Pinpoint the cell where the given text exists, returning its (x, y) midpoint coordinate. 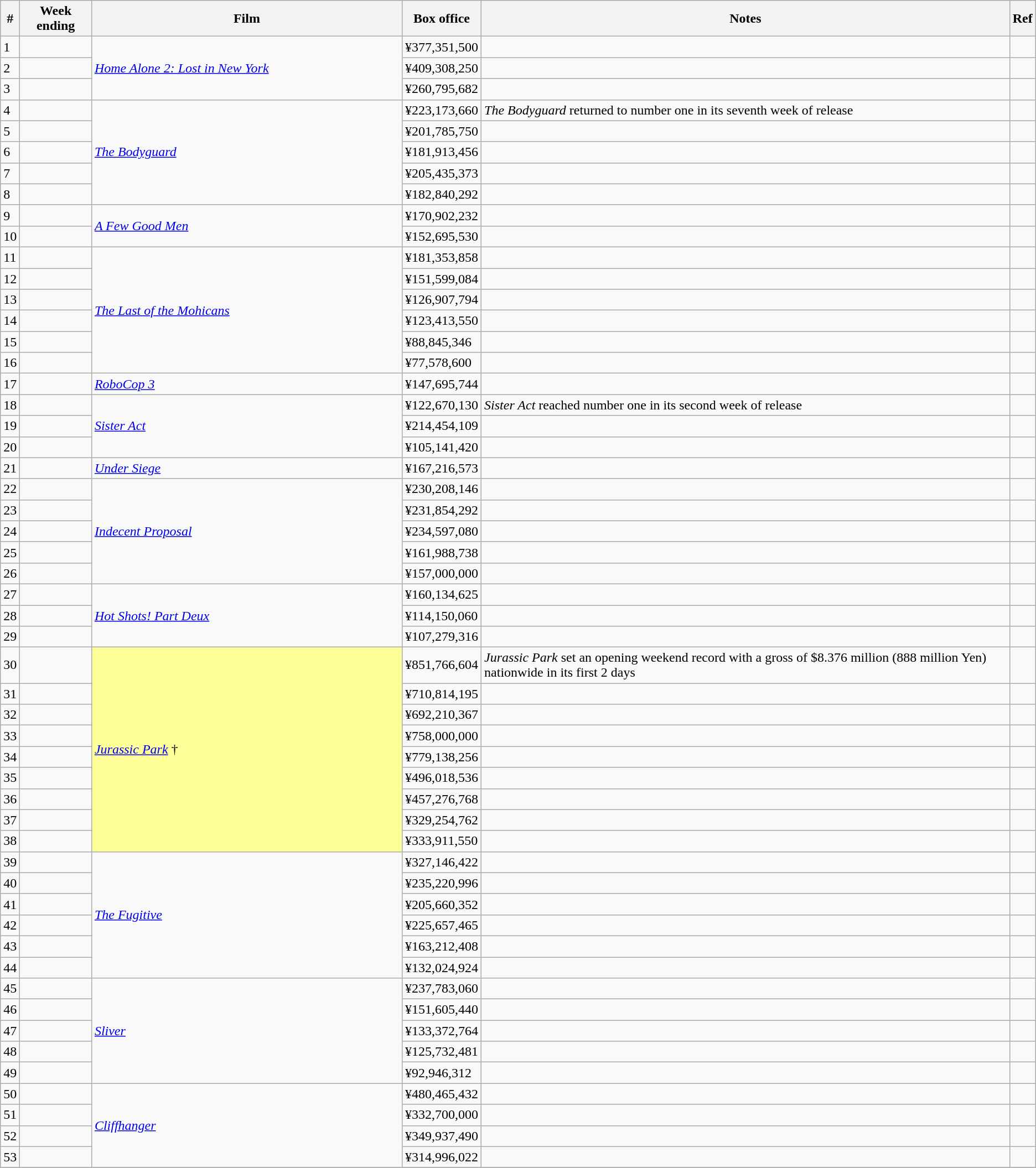
Hot Shots! Part Deux (247, 615)
50 (10, 1094)
¥758,000,000 (442, 736)
¥132,024,924 (442, 968)
41 (10, 904)
¥114,150,060 (442, 616)
¥181,913,456 (442, 152)
¥332,700,000 (442, 1115)
49 (10, 1073)
The Last of the Mohicans (247, 310)
¥92,946,312 (442, 1073)
¥107,279,316 (442, 637)
Ref (1023, 19)
Sliver (247, 1031)
¥163,212,408 (442, 946)
11 (10, 257)
¥167,216,573 (442, 468)
¥327,146,422 (442, 862)
Week ending (56, 19)
RoboCop 3 (247, 384)
¥329,254,762 (442, 820)
# (10, 19)
¥409,308,250 (442, 68)
¥133,372,764 (442, 1031)
¥181,353,858 (442, 257)
48 (10, 1052)
14 (10, 321)
¥205,660,352 (442, 904)
¥457,276,768 (442, 799)
¥851,766,604 (442, 665)
9 (10, 215)
Jurassic Park set an opening weekend record with a gross of $8.376 million (888 million Yen) nationwide in its first 2 days (746, 665)
¥225,657,465 (442, 925)
¥349,937,490 (442, 1136)
12 (10, 278)
¥161,988,738 (442, 552)
¥160,134,625 (442, 594)
31 (10, 694)
¥779,138,256 (442, 757)
Sister Act reached number one in its second week of release (746, 405)
¥151,605,440 (442, 1010)
36 (10, 799)
Jurassic Park † (247, 750)
The Bodyguard returned to number one in its seventh week of release (746, 110)
51 (10, 1115)
33 (10, 736)
7 (10, 173)
¥234,597,080 (442, 531)
¥151,599,084 (442, 278)
27 (10, 594)
¥77,578,600 (442, 363)
Sister Act (247, 426)
¥231,854,292 (442, 510)
52 (10, 1136)
Under Siege (247, 468)
¥480,465,432 (442, 1094)
38 (10, 841)
The Bodyguard (247, 152)
¥105,141,420 (442, 447)
¥157,000,000 (442, 573)
44 (10, 968)
16 (10, 363)
53 (10, 1157)
¥235,220,996 (442, 883)
35 (10, 778)
Notes (746, 19)
A Few Good Men (247, 226)
¥496,018,536 (442, 778)
43 (10, 946)
23 (10, 510)
¥201,785,750 (442, 131)
¥260,795,682 (442, 89)
¥122,670,130 (442, 405)
25 (10, 552)
¥123,413,550 (442, 321)
32 (10, 715)
¥237,783,060 (442, 989)
¥182,840,292 (442, 194)
Film (247, 19)
¥205,435,373 (442, 173)
5 (10, 131)
21 (10, 468)
¥333,911,550 (442, 841)
6 (10, 152)
3 (10, 89)
4 (10, 110)
37 (10, 820)
¥126,907,794 (442, 300)
¥230,208,146 (442, 489)
2 (10, 68)
17 (10, 384)
The Fugitive (247, 915)
18 (10, 405)
15 (10, 342)
24 (10, 531)
Indecent Proposal (247, 531)
42 (10, 925)
29 (10, 637)
34 (10, 757)
19 (10, 426)
¥377,351,500 (442, 47)
40 (10, 883)
Home Alone 2: Lost in New York (247, 68)
8 (10, 194)
10 (10, 236)
28 (10, 616)
47 (10, 1031)
¥88,845,346 (442, 342)
Box office (442, 19)
¥152,695,530 (442, 236)
20 (10, 447)
13 (10, 300)
39 (10, 862)
46 (10, 1010)
¥214,454,109 (442, 426)
¥314,996,022 (442, 1157)
Cliffhanger (247, 1125)
22 (10, 489)
¥223,173,660 (442, 110)
26 (10, 573)
1 (10, 47)
30 (10, 665)
¥692,210,367 (442, 715)
45 (10, 989)
¥710,814,195 (442, 694)
¥125,732,481 (442, 1052)
¥147,695,744 (442, 384)
¥170,902,232 (442, 215)
